Extract the (X, Y) coordinate from the center of the cell holding the provided text.  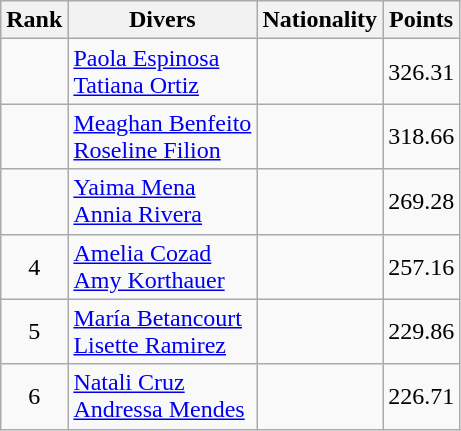
Nationality (320, 20)
229.86 (422, 332)
318.66 (422, 136)
Amelia Cozad Amy Korthauer (162, 266)
Divers (162, 20)
Rank (34, 20)
Natali Cruz Andressa Mendes (162, 396)
Meaghan Benfeito Roseline Filion (162, 136)
5 (34, 332)
4 (34, 266)
Paola Espinosa Tatiana Ortiz (162, 72)
María Betancourt Lisette Ramirez (162, 332)
226.71 (422, 396)
Points (422, 20)
257.16 (422, 266)
6 (34, 396)
Yaima Mena Annia Rivera (162, 202)
269.28 (422, 202)
326.31 (422, 72)
